Search for the cell housing the specified text and yield its (x, y) center coordinate. 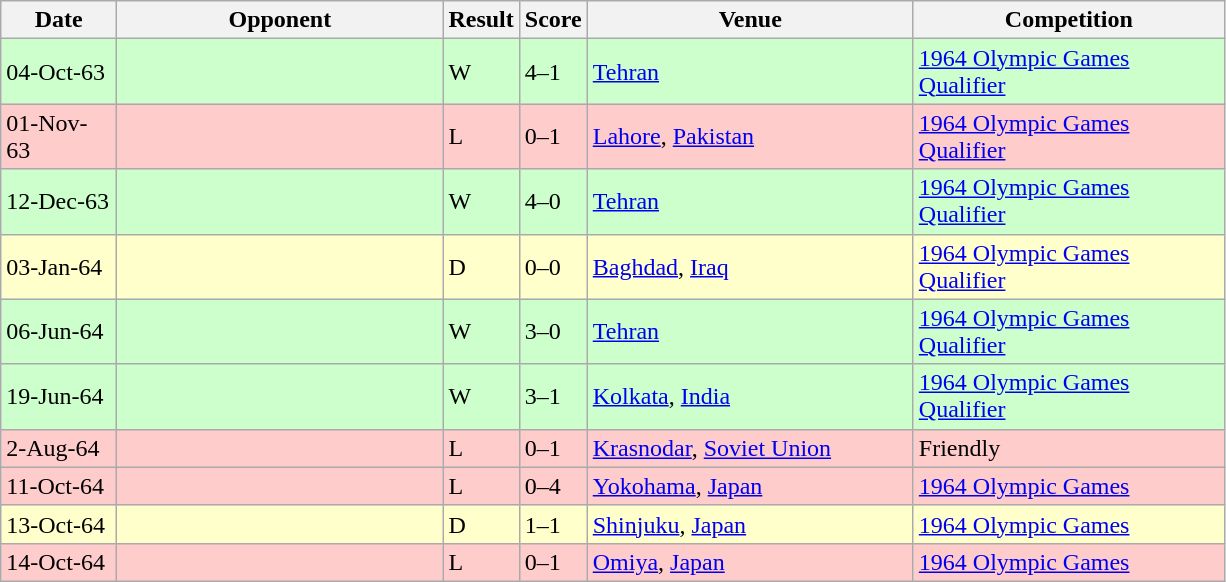
Date (59, 20)
1–1 (553, 524)
Kolkata, India (750, 396)
0–4 (553, 486)
Baghdad, Iraq (750, 266)
03-Jan-64 (59, 266)
01-Nov-63 (59, 136)
Score (553, 20)
3–1 (553, 396)
4–0 (553, 202)
0–0 (553, 266)
14-Oct-64 (59, 562)
Shinjuku, Japan (750, 524)
Venue (750, 20)
Friendly (1068, 448)
Competition (1068, 20)
12-Dec-63 (59, 202)
2-Aug-64 (59, 448)
3–0 (553, 332)
06-Jun-64 (59, 332)
Opponent (280, 20)
Lahore, Pakistan (750, 136)
11-Oct-64 (59, 486)
Yokohama, Japan (750, 486)
19-Jun-64 (59, 396)
Krasnodar, Soviet Union (750, 448)
4–1 (553, 72)
Omiya, Japan (750, 562)
Result (481, 20)
04-Oct-63 (59, 72)
13-Oct-64 (59, 524)
